From the cell containing the given text, extract its center point as (x, y) coordinate. 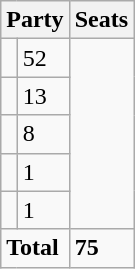
8 (43, 134)
Party (35, 20)
52 (43, 58)
13 (43, 96)
Seats (101, 20)
Total (35, 248)
75 (101, 248)
